From the cell containing the given text, extract its center point as [x, y] coordinate. 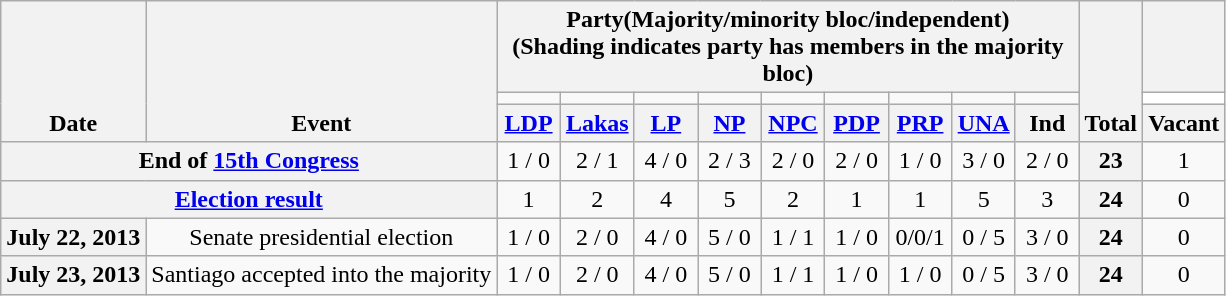
End of 15th Congress [249, 161]
Date [74, 72]
Vacant [1184, 123]
Santiago accepted into the majority [322, 275]
2 / 1 [597, 161]
NP [730, 123]
Lakas [597, 123]
4 [666, 199]
Total [1111, 72]
Party(Majority/minority bloc/independent)(Shading indicates party has members in the majority bloc) [788, 47]
2 / 3 [730, 161]
Ind [1047, 123]
PRP [920, 123]
Election result [249, 199]
0/0/1 [920, 237]
July 22, 2013 [74, 237]
3 [1047, 199]
LP [666, 123]
UNA [984, 123]
NPC [793, 123]
July 23, 2013 [74, 275]
Senate presidential election [322, 237]
LDP [529, 123]
PDP [857, 123]
23 [1111, 161]
Event [322, 72]
